Identify which cell holds the provided text, then report its [X, Y] central coordinate. 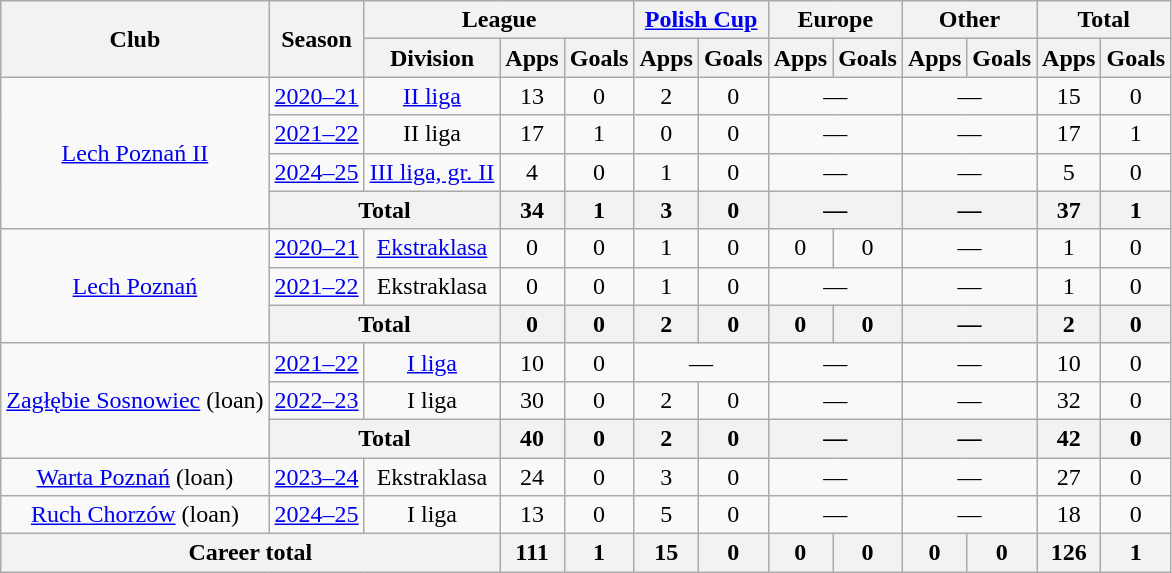
37 [1069, 210]
42 [1069, 438]
32 [1069, 400]
126 [1069, 553]
Zagłębie Sosnowiec (loan) [135, 400]
Europe [835, 20]
27 [1069, 477]
Club [135, 39]
34 [532, 210]
2023–24 [316, 477]
III liga, gr. II [432, 172]
Polish Cup [701, 20]
111 [532, 553]
2022–23 [316, 400]
30 [532, 400]
4 [532, 172]
Season [316, 39]
18 [1069, 515]
Lech Poznań II [135, 153]
Other [969, 20]
40 [532, 438]
Division [432, 58]
24 [532, 477]
Ruch Chorzów (loan) [135, 515]
Warta Poznań (loan) [135, 477]
Career total [250, 553]
Lech Poznań [135, 286]
League [499, 20]
